Scan for the cell matching the given text and deliver its [X, Y] coordinate at center. 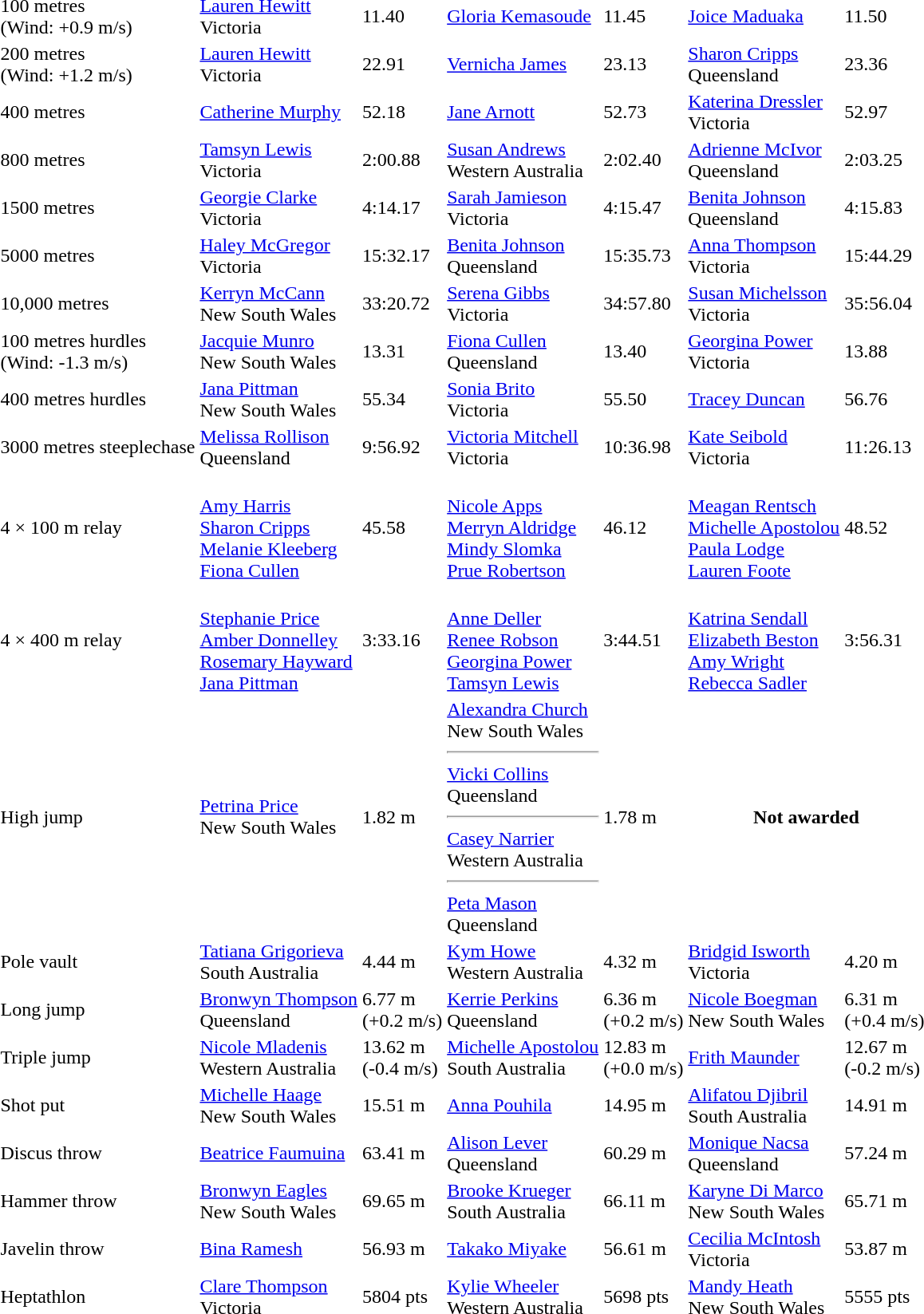
52.73 [643, 112]
Kerryn McCannNew South Wales [279, 303]
14.95 m [643, 1106]
2:00.88 [402, 160]
55.50 [643, 399]
Tamsyn LewisVictoria [279, 160]
Nicole MladenisWestern Australia [279, 1058]
Katrina SendallElizabeth BestonAmy WrightRebecca Sadler [764, 640]
Georgina PowerVictoria [764, 351]
45.58 [402, 527]
Sharon CrippsQueensland [764, 64]
Susan MichelssonVictoria [764, 303]
Alexandra ChurchNew South WalesVicki CollinsQueenslandCasey NarrierWestern AustraliaPeta MasonQueensland [523, 817]
Frith Maunder [764, 1058]
Adrienne McIvorQueensland [764, 160]
Victoria MitchellVictoria [523, 447]
52.18 [402, 112]
4.44 m [402, 962]
3:44.51 [643, 640]
Catherine Murphy [279, 112]
Anna Pouhila [523, 1106]
Nicole AppsMerryn AldridgeMindy SlomkaPrue Robertson [523, 527]
34:57.80 [643, 303]
56.61 m [643, 1249]
Brooke KruegerSouth Australia [523, 1202]
4:14.17 [402, 207]
Jana PittmanNew South Wales [279, 399]
Meagan RentschMichelle ApostolouPaula LodgeLauren Foote [764, 527]
13.31 [402, 351]
Karyne Di MarcoNew South Wales [764, 1202]
Katerina DresslerVictoria [764, 112]
Fiona CullenQueensland [523, 351]
Jane Arnott [523, 112]
Vernicha James [523, 64]
15.51 m [402, 1106]
Kate SeiboldVictoria [764, 447]
Bina Ramesh [279, 1249]
Nicole BoegmanNew South Wales [764, 1010]
1.78 m [643, 817]
15:32.17 [402, 255]
Beatrice Faumuina [279, 1154]
Tatiana GrigorievaSouth Australia [279, 962]
Stephanie PriceAmber DonnelleyRosemary HaywardJana Pittman [279, 640]
2:02.40 [643, 160]
Takako Miyake [523, 1249]
Bridgid IsworthVictoria [764, 962]
Serena GibbsVictoria [523, 303]
Sonia BritoVictoria [523, 399]
60.29 m [643, 1154]
4.32 m [643, 962]
Melissa RollisonQueensland [279, 447]
Anna ThompsonVictoria [764, 255]
13.62 m (-0.4 m/s) [402, 1058]
Michelle HaageNew South Wales [279, 1106]
Bronwyn EaglesNew South Wales [279, 1202]
Lauren HewittVictoria [279, 64]
55.34 [402, 399]
Susan AndrewsWestern Australia [523, 160]
Tracey Duncan [764, 399]
13.40 [643, 351]
Kerrie PerkinsQueensland [523, 1010]
3:33.16 [402, 640]
Cecilia McIntoshVictoria [764, 1249]
Amy HarrisSharon CrippsMelanie KleebergFiona Cullen [279, 527]
6.36 m (+0.2 m/s) [643, 1010]
Haley McGregorVictoria [279, 255]
Monique NacsaQueensland [764, 1154]
Bronwyn ThompsonQueensland [279, 1010]
46.12 [643, 527]
69.65 m [402, 1202]
6.77 m (+0.2 m/s) [402, 1010]
Kym HoweWestern Australia [523, 962]
Anne DellerRenee RobsonGeorgina PowerTamsyn Lewis [523, 640]
10:36.98 [643, 447]
56.93 m [402, 1249]
9:56.92 [402, 447]
63.41 m [402, 1154]
Petrina PriceNew South Wales [279, 817]
15:35.73 [643, 255]
Sarah JamiesonVictoria [523, 207]
Michelle ApostolouSouth Australia [523, 1058]
Jacquie MunroNew South Wales [279, 351]
22.91 [402, 64]
4:15.47 [643, 207]
1.82 m [402, 817]
66.11 m [643, 1202]
Alifatou DjibrilSouth Australia [764, 1106]
23.13 [643, 64]
Georgie ClarkeVictoria [279, 207]
33:20.72 [402, 303]
Alison LeverQueensland [523, 1154]
12.83 m (+0.0 m/s) [643, 1058]
